Scan for the cell matching the given text and deliver its (X, Y) coordinate at center. 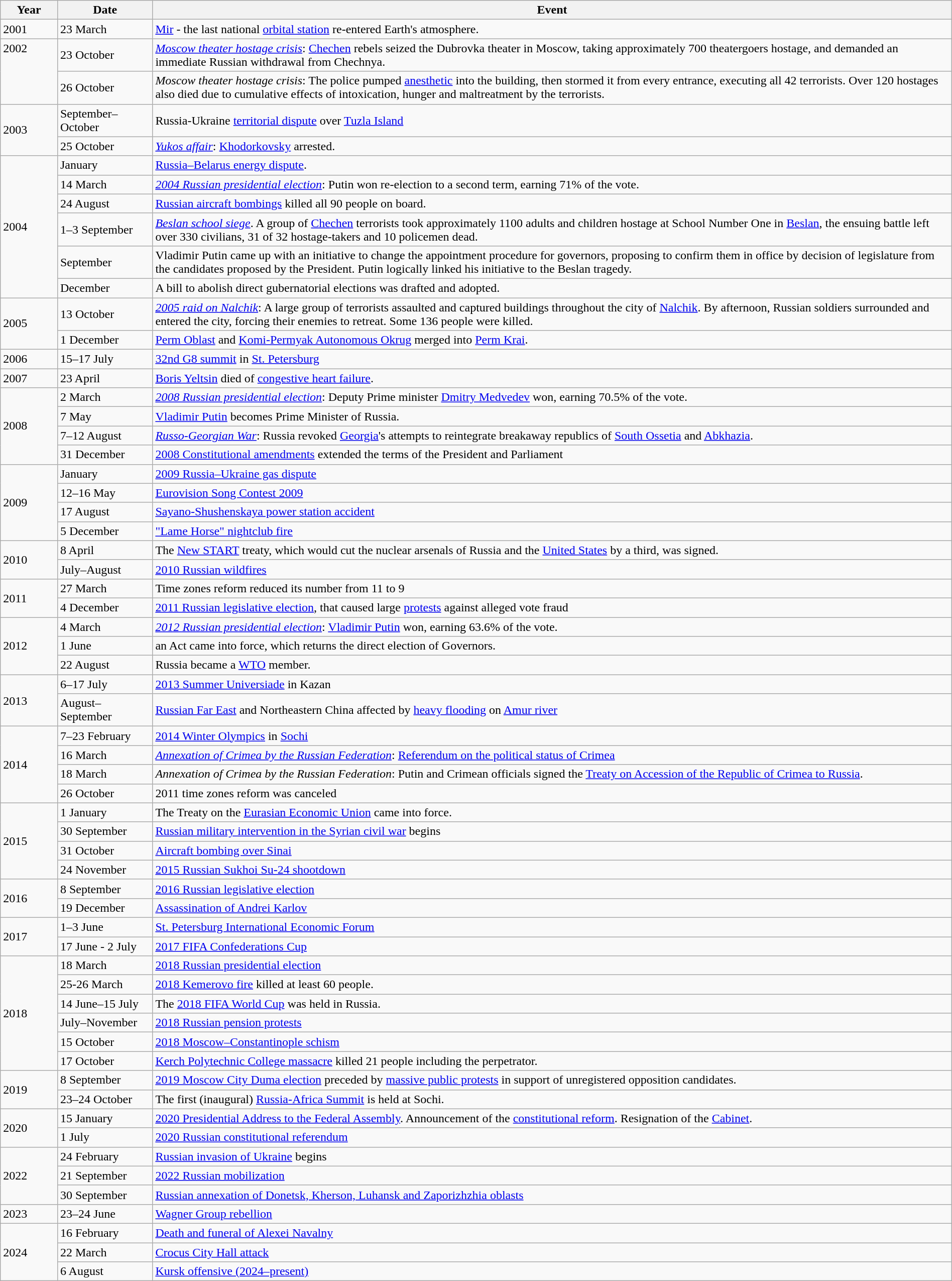
2001 (29, 29)
24 August (104, 203)
Russian aircraft bombings killed all 90 people on board. (552, 203)
2016 Russian legislative election (552, 889)
7 May (104, 416)
23 April (104, 378)
21 September (104, 1176)
Kerch Polytechnic College massacre killed 21 people including the perpetrator. (552, 1061)
2007 (29, 378)
2010 Russian wildfires (552, 569)
31 December (104, 455)
2019 (29, 1090)
2002 (29, 71)
2020 (29, 1128)
Assassination of Andrei Karlov (552, 908)
12–16 May (104, 493)
Mir - the last national orbital station re-entered Earth's atmosphere. (552, 29)
2003 (29, 130)
July–August (104, 569)
St. Petersburg International Economic Forum (552, 927)
2008 Constitutional amendments extended the terms of the President and Parliament (552, 455)
2015 Russian Sukhoi Su-24 shootdown (552, 870)
17 June - 2 July (104, 946)
24 February (104, 1156)
Russian invasion of Ukraine begins (552, 1156)
Aircraft bombing over Sinai (552, 850)
2018 Kemerovo fire killed at least 60 people. (552, 985)
8 April (104, 550)
23–24 June (104, 1214)
27 March (104, 588)
2016 (29, 898)
Year (29, 10)
23 March (104, 29)
Eurovision Song Contest 2009 (552, 493)
2008 Russian presidential election: Deputy Prime minister Dmitry Medvedev won, earning 70.5% of the vote. (552, 397)
2020 Presidential Address to the Federal Assembly. Announcement of the constitutional reform. Resignation of the Cabinet. (552, 1118)
14 March (104, 184)
an Act came into force, which returns the direct election of Governors. (552, 646)
2018 (29, 1013)
Crocus City Hall attack (552, 1252)
September (104, 262)
2010 (29, 560)
Russian Far East and Northeastern China affected by heavy flooding on Amur river (552, 710)
2015 (29, 841)
2019 Moscow City Duma election preceded by massive public protests in support of unregistered opposition candidates. (552, 1080)
17 October (104, 1061)
2 March (104, 397)
25-26 March (104, 985)
Russia–Belarus energy dispute. (552, 165)
The Treaty on the Eurasian Economic Union came into force. (552, 812)
7–23 February (104, 736)
2009 (29, 502)
15 October (104, 1042)
31 October (104, 850)
Death and funeral of Alexei Navalny (552, 1233)
December (104, 288)
2011 time zones reform was canceled (552, 793)
2008 (29, 426)
13 October (104, 313)
The New START treaty, which would cut the nuclear arsenals of Russia and the United States by a third, was signed. (552, 550)
1–3 June (104, 927)
1 December (104, 340)
Yukos affair: Khodorkovsky arrested. (552, 146)
"Lame Horse" nightclub fire (552, 531)
17 August (104, 512)
2013 (29, 700)
2009 Russia–Ukraine gas dispute (552, 474)
Russian annexation of Donetsk, Kherson, Luhansk and Zaporizhzhia oblasts (552, 1195)
7–12 August (104, 436)
2012 Russian presidential election: Vladimir Putin won, earning 63.6% of the vote. (552, 626)
16 February (104, 1233)
2006 (29, 359)
24 November (104, 870)
July–November (104, 1023)
14 June–15 July (104, 1004)
2017 FIFA Confederations Cup (552, 946)
19 December (104, 908)
1–3 September (104, 229)
1 July (104, 1137)
Time zones reform reduced its number from 11 to 9 (552, 588)
2004 Russian presidential election: Putin won re-election to a second term, earning 71% of the vote. (552, 184)
23 October (104, 55)
A bill to abolish direct gubernatorial elections was drafted and adopted. (552, 288)
September–October (104, 121)
2023 (29, 1214)
22 March (104, 1252)
6 August (104, 1271)
Russia became a WTO member. (552, 665)
Annexation of Crimea by the Russian Federation: Referendum on the political status of Crimea (552, 755)
2012 (29, 646)
1 June (104, 646)
Vladimir Putin becomes Prime Minister of Russia. (552, 416)
2020 Russian constitutional referendum (552, 1137)
Sayano-Shushenskaya power station accident (552, 512)
Annexation of Crimea by the Russian Federation: Putin and Crimean officials signed the Treaty on Accession of the Republic of Crimea to Russia. (552, 774)
2014 Winter Olympics in Sochi (552, 736)
2014 (29, 765)
The first (inaugural) Russia-Africa Summit is held at Sochi. (552, 1099)
2022 (29, 1176)
Russo-Georgian War: Russia revoked Georgia's attempts to reintegrate breakaway republics of South Ossetia and Abkhazia. (552, 436)
August–September (104, 710)
2004 (29, 227)
4 December (104, 607)
2013 Summer Universiade in Kazan (552, 684)
32nd G8 summit in St. Petersburg (552, 359)
Russian military intervention in the Syrian civil war begins (552, 831)
Event (552, 10)
2022 Russian mobilization (552, 1176)
Date (104, 10)
15 January (104, 1118)
2011 Russian legislative election, that caused large protests against alleged vote fraud (552, 607)
2017 (29, 936)
2005 (29, 324)
4 March (104, 626)
Russia-Ukraine territorial dispute over Tuzla Island (552, 121)
23–24 October (104, 1099)
15–17 July (104, 359)
Perm Oblast and Komi-Permyak Autonomous Okrug merged into Perm Krai. (552, 340)
16 March (104, 755)
22 August (104, 665)
Boris Yeltsin died of congestive heart failure. (552, 378)
2024 (29, 1252)
2018 Moscow–Constantinople schism (552, 1042)
6–17 July (104, 684)
2018 Russian presidential election (552, 966)
1 January (104, 812)
5 December (104, 531)
2018 Russian pension protests (552, 1023)
The 2018 FIFA World Cup was held in Russia. (552, 1004)
Kursk offensive (2024–present) (552, 1271)
2011 (29, 598)
Wagner Group rebellion (552, 1214)
25 October (104, 146)
